Return the [x, y] coordinate for the center point of the cell that contains the specified text.  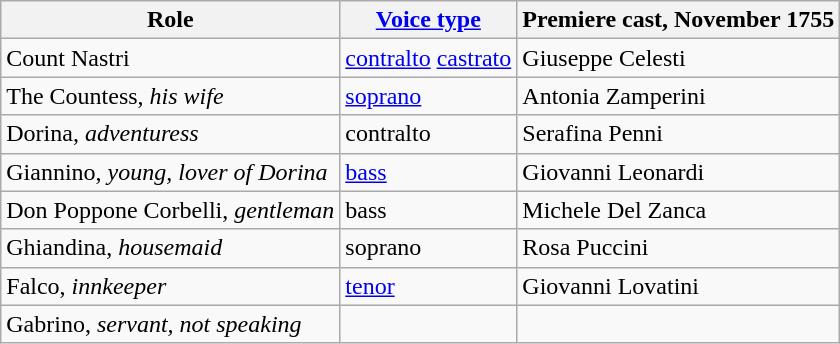
Giovanni Leonardi [678, 172]
Don Poppone Corbelli, gentleman [170, 210]
Voice type [428, 20]
Falco, innkeeper [170, 286]
The Countess, his wife [170, 96]
Role [170, 20]
contralto castrato [428, 58]
Serafina Penni [678, 134]
Rosa Puccini [678, 248]
Premiere cast, November 1755 [678, 20]
Count Nastri [170, 58]
tenor [428, 286]
Giuseppe Celesti [678, 58]
Gabrino, servant, not speaking [170, 324]
Michele Del Zanca [678, 210]
Dorina, adventuress [170, 134]
Giannino, young, lover of Dorina [170, 172]
contralto [428, 134]
Ghiandina, housemaid [170, 248]
Antonia Zamperini [678, 96]
Giovanni Lovatini [678, 286]
